Scan for the cell matching the given text and deliver its [x, y] coordinate at center. 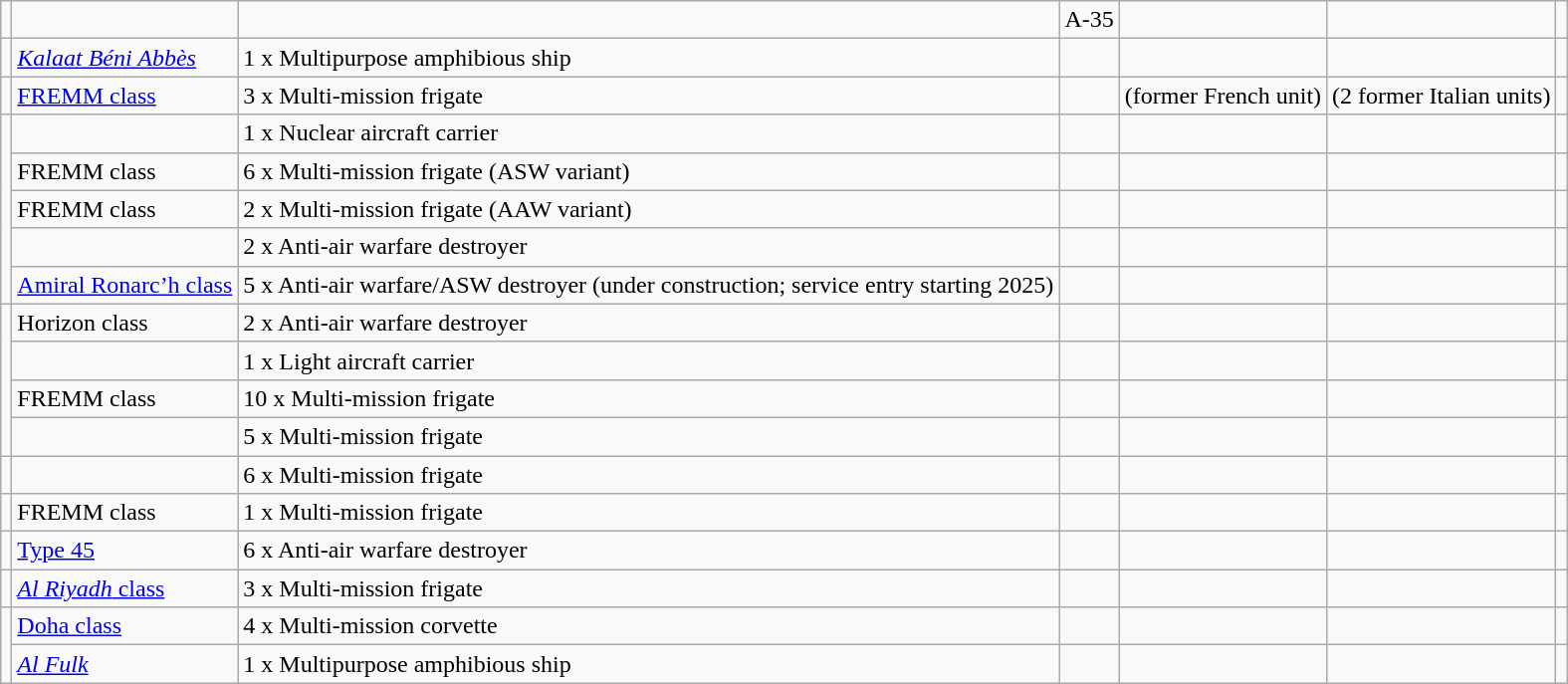
1 x Multi-mission frigate [649, 513]
(former French unit) [1223, 96]
A-35 [1089, 20]
10 x Multi-mission frigate [649, 398]
4 x Multi-mission corvette [649, 626]
(2 former Italian units) [1442, 96]
1 x Light aircraft carrier [649, 360]
Horizon class [125, 323]
5 x Anti-air warfare/ASW destroyer (under construction; service entry starting 2025) [649, 285]
6 x Multi-mission frigate [649, 475]
1 x Nuclear aircraft carrier [649, 133]
Kalaat Béni Abbès [125, 58]
6 x Multi-mission frigate (ASW variant) [649, 171]
5 x Multi-mission frigate [649, 436]
Amiral Ronarc’h class [125, 285]
Al Riyadh class [125, 588]
6 x Anti-air warfare destroyer [649, 551]
2 x Multi-mission frigate (AAW variant) [649, 209]
Type 45 [125, 551]
Doha class [125, 626]
Al Fulk [125, 664]
